Detect which cell encompasses the target text, then output its (X, Y) center coordinate. 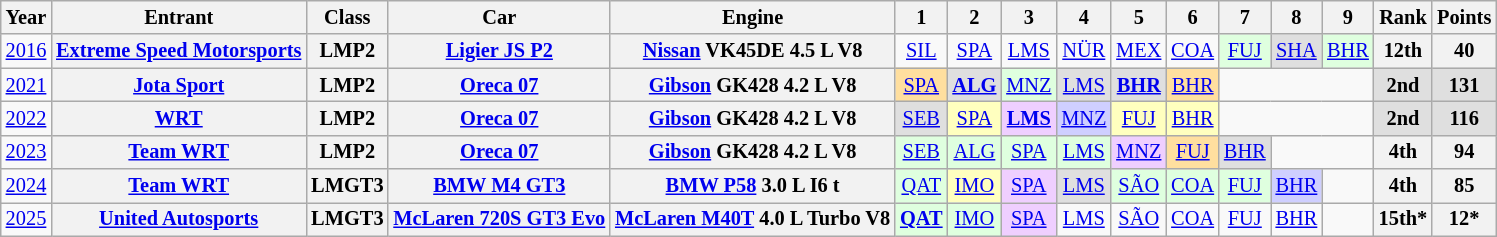
Rank (1403, 17)
1 (921, 17)
NÜR (1084, 51)
Class (347, 17)
Nissan VK45DE 4.5 L V8 (752, 51)
116 (1464, 118)
40 (1464, 51)
2025 (26, 219)
McLaren M40T 4.0 L Turbo V8 (752, 219)
SHA (1297, 51)
94 (1464, 152)
2023 (26, 152)
2 (974, 17)
8 (1297, 17)
3 (1028, 17)
BMW P58 3.0 L I6 t (752, 186)
Engine (752, 17)
12th (1403, 51)
7 (1245, 17)
Year (26, 17)
5 (1138, 17)
85 (1464, 186)
9 (1348, 17)
15th* (1403, 219)
2016 (26, 51)
Jota Sport (178, 85)
MEX (1138, 51)
WRT (178, 118)
Ligier JS P2 (499, 51)
2021 (26, 85)
12* (1464, 219)
Points (1464, 17)
2022 (26, 118)
4 (1084, 17)
McLaren 720S GT3 Evo (499, 219)
United Autosports (178, 219)
2024 (26, 186)
6 (1192, 17)
Car (499, 17)
131 (1464, 85)
BMW M4 GT3 (499, 186)
Entrant (178, 17)
Extreme Speed Motorsports (178, 51)
SIL (921, 51)
